Return [x, y] of the center of cell containing provided text 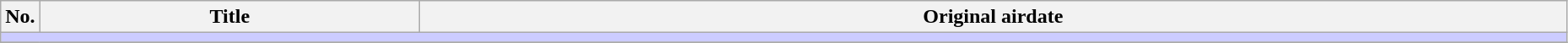
Title [229, 17]
No. [20, 17]
Original airdate [993, 17]
